Find where the given text appears and provide that cell's center as [x, y] coordinate. 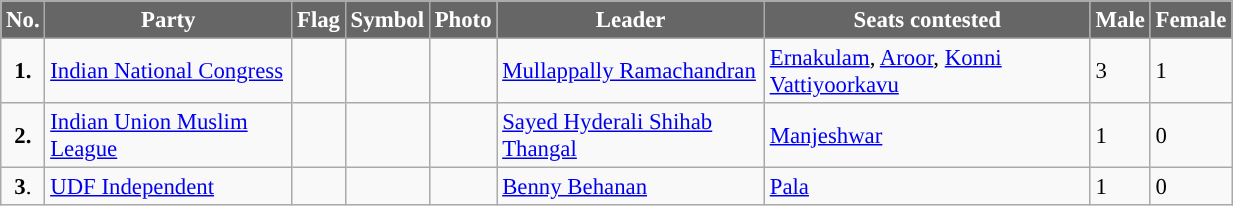
Leader [631, 20]
Mullappally Ramachandran [631, 72]
Party [168, 20]
No. [23, 20]
3. [23, 187]
Indian National Congress [168, 72]
Seats contested [927, 20]
3 [1120, 72]
Symbol [387, 20]
Ernakulam, Aroor, Konni Vattiyoorkavu [927, 72]
Indian Union Muslim League [168, 136]
Pala [927, 187]
Benny Behanan [631, 187]
Manjeshwar [927, 136]
Sayed Hyderali Shihab Thangal [631, 136]
Female [1190, 20]
2. [23, 136]
Male [1120, 20]
UDF Independent [168, 187]
Photo [463, 20]
1. [23, 72]
Flag [319, 20]
